Return (x, y) of the center of cell containing provided text 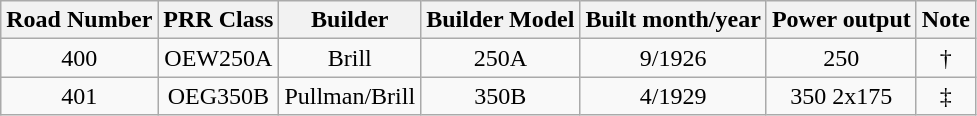
Builder (350, 20)
Pullman/Brill (350, 96)
Note (946, 20)
250A (500, 58)
9/1926 (673, 58)
Builder Model (500, 20)
OEW250A (218, 58)
250 (841, 58)
Road Number (80, 20)
Built month/year (673, 20)
350B (500, 96)
PRR Class (218, 20)
OEG350B (218, 96)
Power output (841, 20)
401 (80, 96)
350 2x175 (841, 96)
400 (80, 58)
† (946, 58)
4/1929 (673, 96)
‡ (946, 96)
Brill (350, 58)
